Determine the (x, y) coordinate at the center of the cell enclosing the given text.  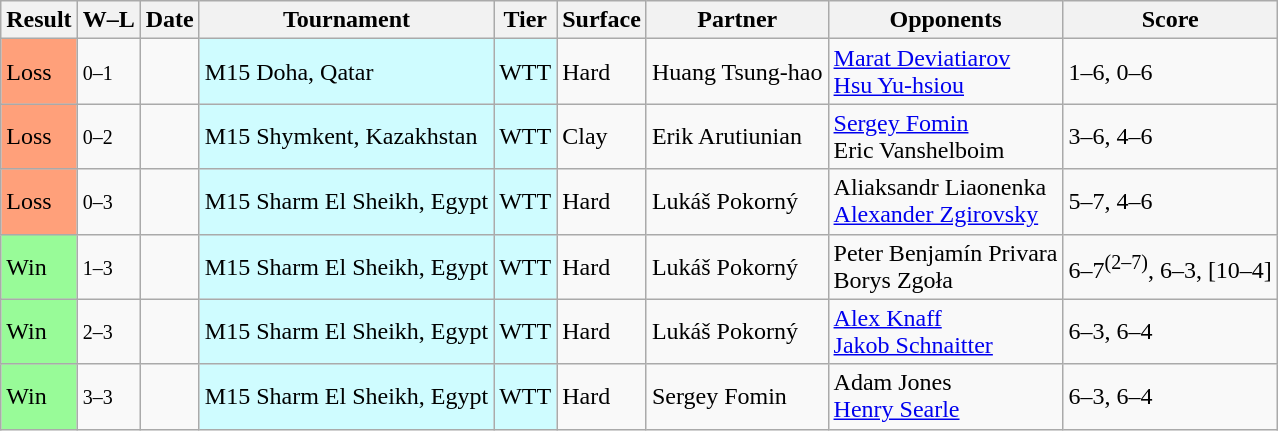
Aliaksandr Liaonenka Alexander Zgirovsky (946, 202)
3–3 (108, 396)
Tier (526, 20)
Marat Deviatiarov Hsu Yu-hsiou (946, 72)
Opponents (946, 20)
Surface (602, 20)
0–3 (108, 202)
1–3 (108, 266)
0–2 (108, 136)
Date (170, 20)
0–1 (108, 72)
W–L (108, 20)
Result (39, 20)
Adam Jones Henry Searle (946, 396)
Score (1170, 20)
Sergey Fomin Eric Vanshelboim (946, 136)
Tournament (346, 20)
M15 Doha, Qatar (346, 72)
Erik Arutiunian (737, 136)
Peter Benjamín Privara Borys Zgoła (946, 266)
3–6, 4–6 (1170, 136)
Alex Knaff Jakob Schnaitter (946, 332)
6–7(2–7), 6–3, [10–4] (1170, 266)
M15 Shymkent, Kazakhstan (346, 136)
Huang Tsung-hao (737, 72)
Sergey Fomin (737, 396)
Clay (602, 136)
1–6, 0–6 (1170, 72)
Partner (737, 20)
5–7, 4–6 (1170, 202)
2–3 (108, 332)
